Determine the [X, Y] coordinate at the center of the cell enclosing the given text.  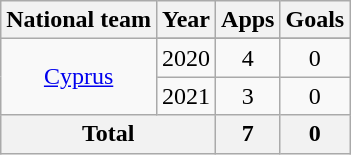
Goals [315, 20]
National team [79, 20]
4 [248, 58]
7 [248, 134]
Apps [248, 20]
3 [248, 96]
Cyprus [79, 77]
Year [186, 20]
Total [108, 134]
2020 [186, 58]
2021 [186, 96]
